Return (x, y) of the center of cell containing provided text 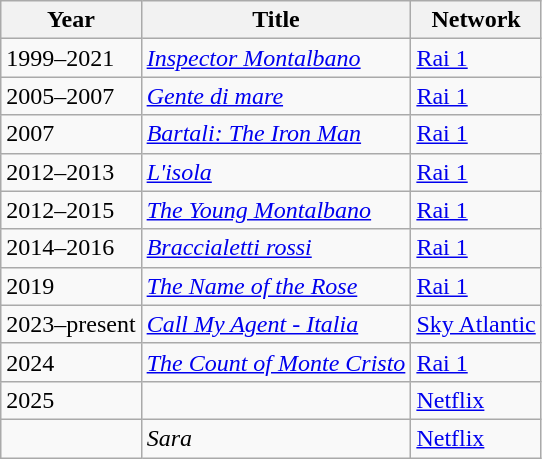
Sara (276, 438)
The Young Montalbano (276, 210)
2012–2013 (71, 172)
2025 (71, 400)
Inspector Montalbano (276, 58)
2012–2015 (71, 210)
2014–2016 (71, 248)
2024 (71, 362)
2019 (71, 286)
2007 (71, 134)
L'isola (276, 172)
2005–2007 (71, 96)
Braccialetti rossi (276, 248)
2023–present (71, 324)
Network (476, 20)
1999–2021 (71, 58)
Gente di mare (276, 96)
The Count of Monte Cristo (276, 362)
Call My Agent - Italia (276, 324)
Title (276, 20)
The Name of the Rose (276, 286)
Bartali: The Iron Man (276, 134)
Year (71, 20)
Sky Atlantic (476, 324)
